Determine the (X, Y) coordinate at the center of the cell enclosing the given text.  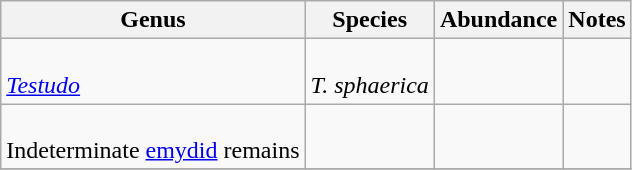
Indeterminate emydid remains (153, 136)
Testudo (153, 72)
Notes (597, 20)
Abundance (498, 20)
Species (370, 20)
T. sphaerica (370, 72)
Genus (153, 20)
